Provide the [X, Y] coordinate of the cell's center where the given text is located.  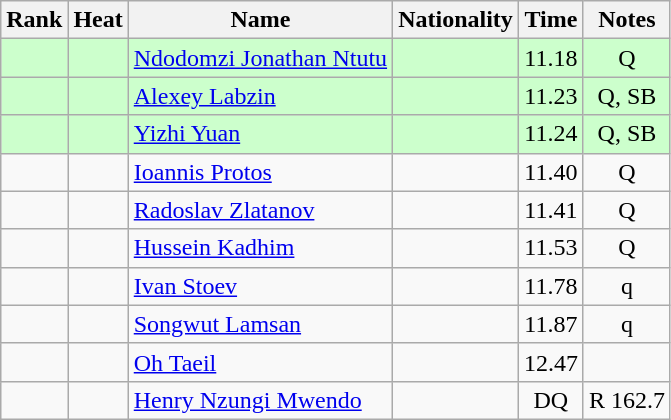
DQ [550, 400]
11.87 [550, 324]
Hussein Kadhim [260, 248]
Yizhi Yuan [260, 134]
Ivan Stoev [260, 286]
11.78 [550, 286]
Radoslav Zlatanov [260, 210]
11.41 [550, 210]
Rank [34, 20]
Heat [98, 20]
11.40 [550, 172]
Nationality [456, 20]
Oh Taeil [260, 362]
Notes [626, 20]
Ndodomzi Jonathan Ntutu [260, 58]
11.53 [550, 248]
Ioannis Protos [260, 172]
Henry Nzungi Mwendo [260, 400]
Songwut Lamsan [260, 324]
Alexey Labzin [260, 96]
11.18 [550, 58]
R 162.7 [626, 400]
11.24 [550, 134]
11.23 [550, 96]
Name [260, 20]
Time [550, 20]
12.47 [550, 362]
